Identify which cell holds the provided text, then report its (X, Y) central coordinate. 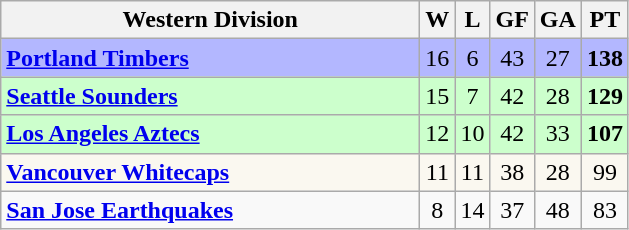
GA (558, 20)
138 (604, 58)
Portland Timbers (210, 58)
33 (558, 134)
83 (604, 210)
Western Division (210, 20)
San Jose Earthquakes (210, 210)
107 (604, 134)
15 (438, 96)
99 (604, 172)
48 (558, 210)
PT (604, 20)
37 (512, 210)
6 (472, 58)
Vancouver Whitecaps (210, 172)
38 (512, 172)
Los Angeles Aztecs (210, 134)
7 (472, 96)
16 (438, 58)
W (438, 20)
8 (438, 210)
43 (512, 58)
Seattle Sounders (210, 96)
L (472, 20)
27 (558, 58)
14 (472, 210)
GF (512, 20)
12 (438, 134)
129 (604, 96)
10 (472, 134)
